Provide the (X, Y) coordinate of the cell's center where the given text is located.  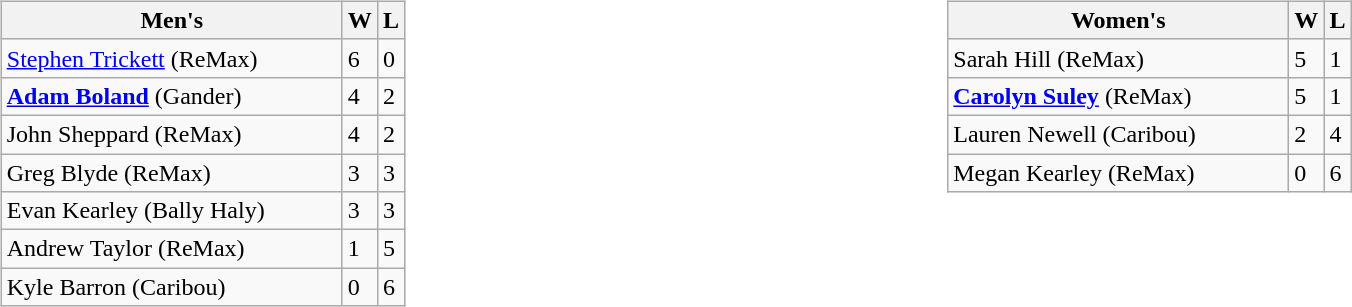
Lauren Newell (Caribou) (1118, 134)
Evan Kearley (Bally Haly) (172, 211)
Megan Kearley (ReMax) (1118, 173)
Men's (172, 20)
Greg Blyde (ReMax) (172, 173)
Carolyn Suley (ReMax) (1118, 96)
John Sheppard (ReMax) (172, 134)
Stephen Trickett (ReMax) (172, 58)
Adam Boland (Gander) (172, 96)
Sarah Hill (ReMax) (1118, 58)
Andrew Taylor (ReMax) (172, 249)
Women's (1118, 20)
Kyle Barron (Caribou) (172, 287)
